Detect which cell encompasses the target text, then output its [X, Y] center coordinate. 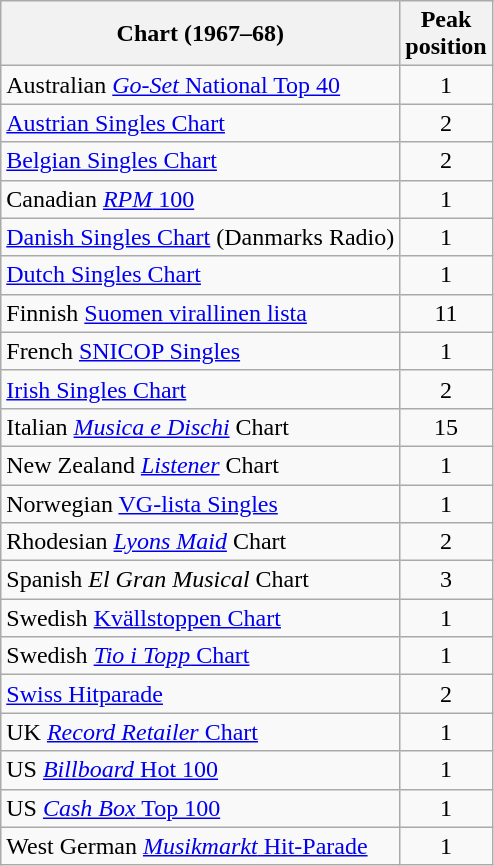
Spanish El Gran Musical Chart [200, 580]
Austrian Singles Chart [200, 123]
Dutch Singles Chart [200, 275]
Chart (1967–68) [200, 34]
Peakposition [446, 34]
French SNICOP Singles [200, 351]
Danish Singles Chart (Danmarks Radio) [200, 237]
Belgian Singles Chart [200, 161]
UK Record Retailer Chart [200, 732]
Canadian RPM 100 [200, 199]
Swedish Kvällstoppen Chart [200, 618]
New Zealand Listener Chart [200, 465]
11 [446, 313]
Irish Singles Chart [200, 389]
Italian Musica e Dischi Chart [200, 427]
Rhodesian Lyons Maid Chart [200, 542]
West German Musikmarkt Hit-Parade [200, 846]
3 [446, 580]
15 [446, 427]
Australian Go-Set National Top 40 [200, 85]
Finnish Suomen virallinen lista [200, 313]
US Cash Box Top 100 [200, 808]
US Billboard Hot 100 [200, 770]
Norwegian VG-lista Singles [200, 503]
Swedish Tio i Topp Chart [200, 656]
Swiss Hitparade [200, 694]
